Detect which cell encompasses the target text, then output its [X, Y] center coordinate. 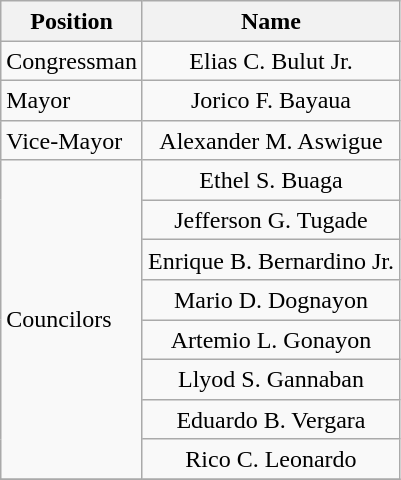
Eduardo B. Vergara [270, 419]
Llyod S. Gannaban [270, 379]
Mayor [72, 100]
Vice-Mayor [72, 140]
Name [270, 21]
Position [72, 21]
Councilors [72, 320]
Artemio L. Gonayon [270, 340]
Congressman [72, 61]
Enrique B. Bernardino Jr. [270, 260]
Jefferson G. Tugade [270, 220]
Elias C. Bulut Jr. [270, 61]
Alexander M. Aswigue [270, 140]
Mario D. Dognayon [270, 300]
Ethel S. Buaga [270, 180]
Rico C. Leonardo [270, 459]
Jorico F. Bayaua [270, 100]
